Locate the cell with the specified text and output its (X, Y) center coordinate. 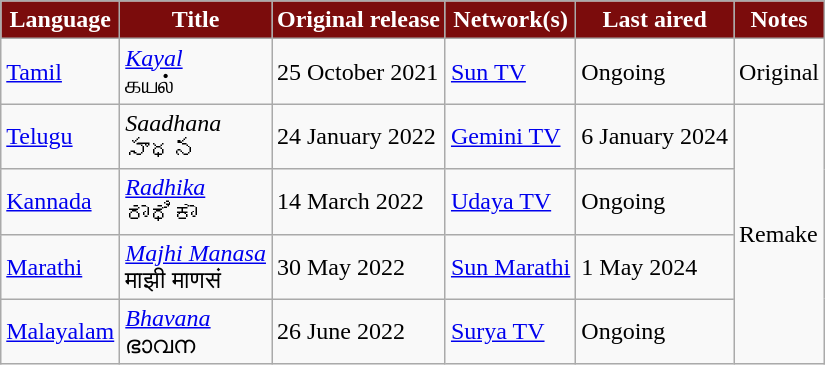
Notes (780, 20)
Saadhana సాధన (196, 136)
Marathi (60, 266)
Surya TV (510, 332)
Original release (359, 20)
26 June 2022 (359, 332)
Remake (780, 234)
Majhi Manasa माझी माणसं (196, 266)
Language (60, 20)
Radhika ರಾಧಿಕಾ (196, 202)
30 May 2022 (359, 266)
Udaya TV (510, 202)
Malayalam (60, 332)
Network(s) (510, 20)
Sun TV (510, 72)
Gemini TV (510, 136)
Kayal கயல் (196, 72)
Last aired (655, 20)
25 October 2021 (359, 72)
Bhavana ഭാവന (196, 332)
Kannada (60, 202)
Original (780, 72)
24 January 2022 (359, 136)
1 May 2024 (655, 266)
Tamil (60, 72)
Sun Marathi (510, 266)
Title (196, 20)
6 January 2024 (655, 136)
14 March 2022 (359, 202)
Telugu (60, 136)
